Detect which cell encompasses the target text, then output its (X, Y) center coordinate. 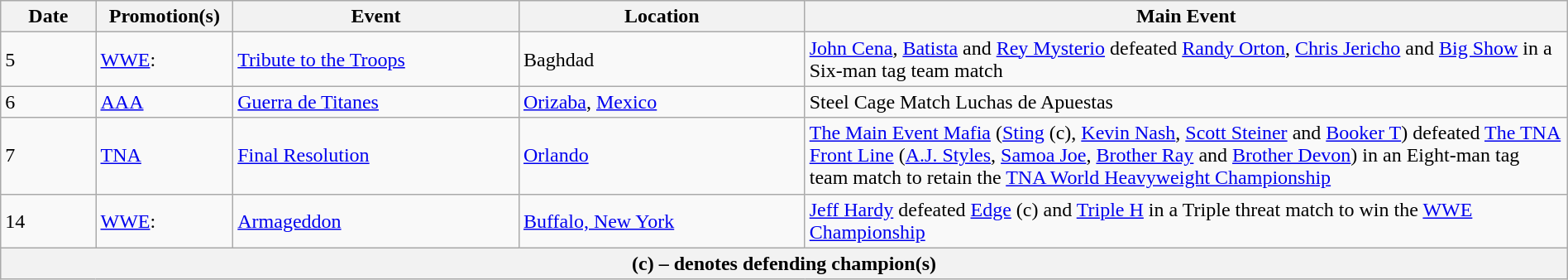
Tribute to the Troops (376, 60)
6 (48, 102)
AAA (165, 102)
Orizaba, Mexico (662, 102)
Final Resolution (376, 156)
Date (48, 17)
Location (662, 17)
Armageddon (376, 220)
Steel Cage Match Luchas de Apuestas (1186, 102)
7 (48, 156)
Orlando (662, 156)
(c) – denotes defending champion(s) (784, 263)
TNA (165, 156)
Event (376, 17)
5 (48, 60)
Buffalo, New York (662, 220)
Baghdad (662, 60)
Jeff Hardy defeated Edge (c) and Triple H in a Triple threat match to win the WWE Championship (1186, 220)
14 (48, 220)
Main Event (1186, 17)
Promotion(s) (165, 17)
Guerra de Titanes (376, 102)
John Cena, Batista and Rey Mysterio defeated Randy Orton, Chris Jericho and Big Show in a Six-man tag team match (1186, 60)
